Output the [x, y] coordinate of the center of the cell containing the given text.  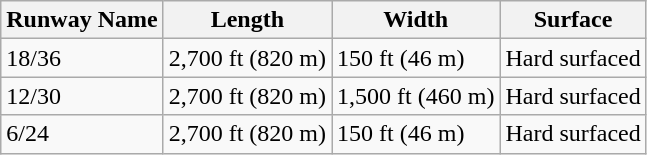
12/30 [82, 96]
Runway Name [82, 20]
18/36 [82, 58]
Length [247, 20]
1,500 ft (460 m) [416, 96]
Surface [573, 20]
6/24 [82, 134]
Width [416, 20]
